Pinpoint the cell where the given text exists, returning its (X, Y) midpoint coordinate. 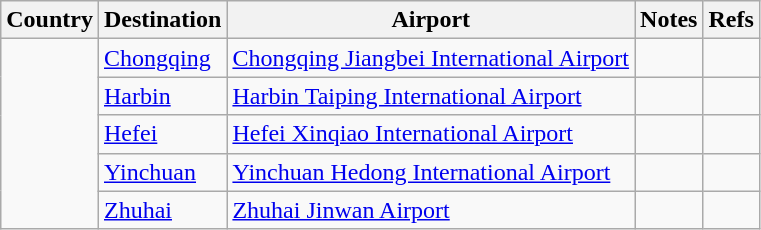
Chongqing (162, 58)
Country (50, 20)
Hefei (162, 134)
Zhuhai (162, 210)
Yinchuan Hedong International Airport (431, 172)
Harbin Taiping International Airport (431, 96)
Hefei Xinqiao International Airport (431, 134)
Zhuhai Jinwan Airport (431, 210)
Refs (731, 20)
Chongqing Jiangbei International Airport (431, 58)
Airport (431, 20)
Harbin (162, 96)
Yinchuan (162, 172)
Destination (162, 20)
Notes (669, 20)
